Scan for the cell matching the given text and deliver its [X, Y] coordinate at center. 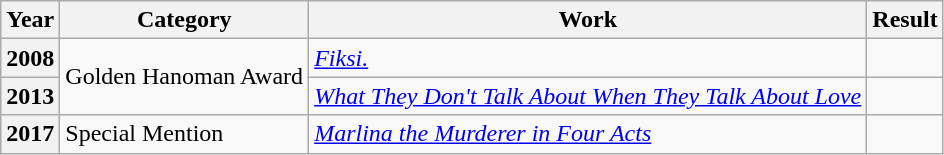
Fiksi. [588, 58]
Marlina the Murderer in Four Acts [588, 134]
Golden Hanoman Award [184, 77]
Work [588, 20]
2008 [30, 58]
2013 [30, 96]
Category [184, 20]
Special Mention [184, 134]
What They Don't Talk About When They Talk About Love [588, 96]
2017 [30, 134]
Year [30, 20]
Result [905, 20]
